Find where the given text appears and provide that cell's center as (x, y) coordinate. 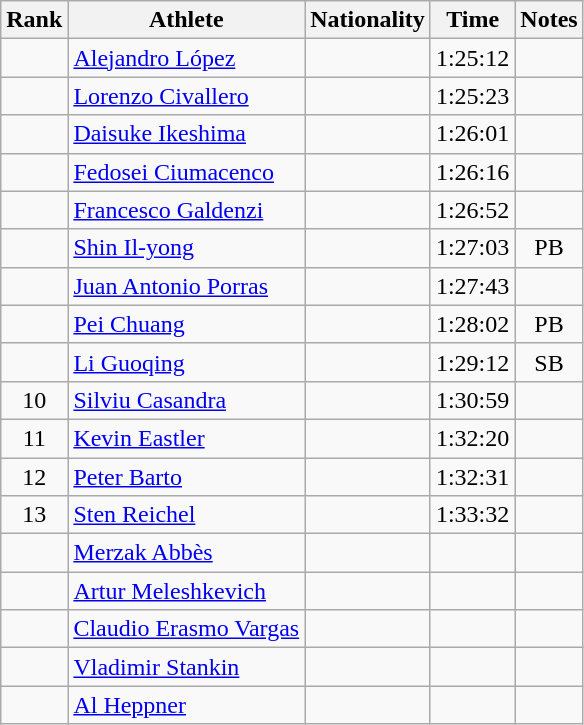
Time (472, 20)
Artur Meleshkevich (186, 591)
1:33:32 (472, 515)
1:27:43 (472, 286)
Nationality (368, 20)
Peter Barto (186, 477)
SB (549, 362)
Al Heppner (186, 705)
Sten Reichel (186, 515)
11 (34, 438)
1:25:23 (472, 96)
Notes (549, 20)
1:28:02 (472, 324)
Vladimir Stankin (186, 667)
Kevin Eastler (186, 438)
1:26:52 (472, 210)
Merzak Abbès (186, 553)
Alejandro López (186, 58)
Claudio Erasmo Vargas (186, 629)
1:26:16 (472, 172)
1:26:01 (472, 134)
Silviu Casandra (186, 400)
1:32:31 (472, 477)
Daisuke Ikeshima (186, 134)
Rank (34, 20)
Athlete (186, 20)
1:29:12 (472, 362)
Shin Il-yong (186, 248)
1:30:59 (472, 400)
1:27:03 (472, 248)
Li Guoqing (186, 362)
Fedosei Ciumacenco (186, 172)
Francesco Galdenzi (186, 210)
1:25:12 (472, 58)
10 (34, 400)
12 (34, 477)
Pei Chuang (186, 324)
Lorenzo Civallero (186, 96)
1:32:20 (472, 438)
13 (34, 515)
Juan Antonio Porras (186, 286)
